From the cell containing the given text, extract its center point as [X, Y] coordinate. 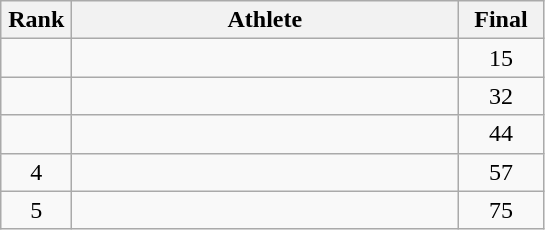
75 [501, 210]
Athlete [265, 20]
32 [501, 96]
15 [501, 58]
44 [501, 134]
Final [501, 20]
4 [36, 172]
5 [36, 210]
57 [501, 172]
Rank [36, 20]
